Locate the cell with the specified text and output its [X, Y] center coordinate. 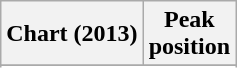
Chart (2013) [72, 34]
Peakposition [189, 34]
